Extract the [X, Y] coordinate from the center of the cell holding the provided text.  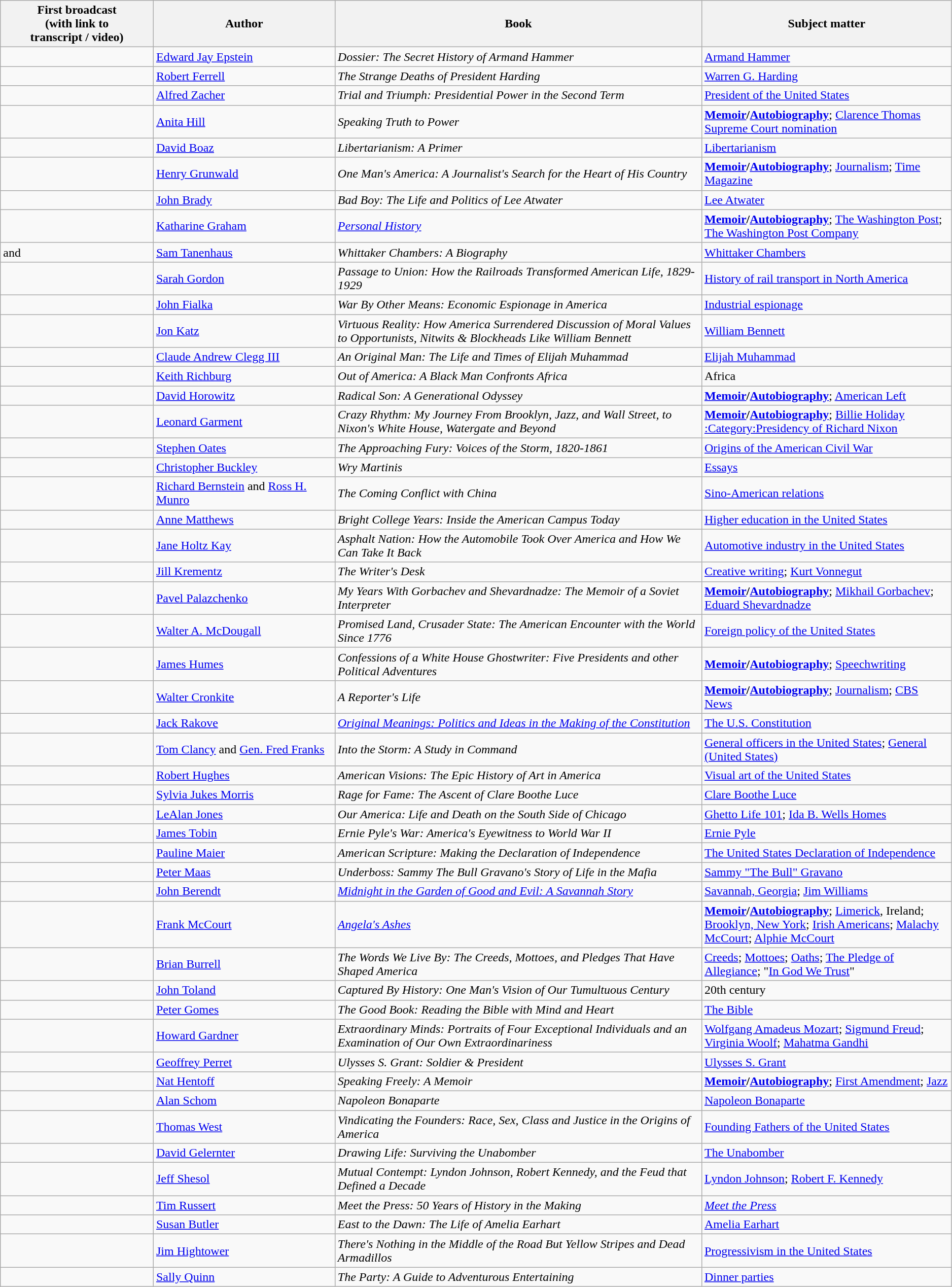
The Bible [827, 1010]
Progressivism in the United States [827, 1251]
Thomas West [244, 1126]
Edward Jay Epstein [244, 57]
Angela's Ashes [518, 924]
Whittaker Chambers: A Biography [518, 252]
Jeff Shesol [244, 1179]
Drawing Life: Surviving the Unabomber [518, 1153]
Promised Land, Crusader State: The American Encounter with the World Since 1776 [518, 631]
General officers in the United States; General (United States) [827, 749]
Ulysses S. Grant: Soldier & President [518, 1062]
Henry Grunwald [244, 173]
Africa [827, 376]
Memoir/Autobiography; The Washington Post; The Washington Post Company [827, 226]
Alfred Zacher [244, 95]
An Original Man: The Life and Times of Elijah Muhammad [518, 357]
William Bennett [827, 331]
Mutual Contempt: Lyndon Johnson, Robert Kennedy, and the Feud that Defined a Decade [518, 1179]
Ernie Pyle [827, 833]
Robert Ferrell [244, 76]
Author [244, 24]
Foreign policy of the United States [827, 631]
Amelia Earhart [827, 1225]
Memoir/Autobiography; First Amendment; Jazz [827, 1081]
John Berendt [244, 891]
Nat Hentoff [244, 1081]
Trial and Triumph: Presidential Power in the Second Term [518, 95]
Personal History [518, 226]
Extraordinary Minds: Portraits of Four Exceptional Individuals and an Examination of Our Own Extraordinariness [518, 1036]
Sam Tanenhaus [244, 252]
Whittaker Chambers [827, 252]
Ulysses S. Grant [827, 1062]
James Humes [244, 664]
Wolfgang Amadeus Mozart; Sigmund Freud; Virginia Woolf; Mahatma Gandhi [827, 1036]
Visual art of the United States [827, 776]
John Fialka [244, 304]
Jim Hightower [244, 1251]
Warren G. Harding [827, 76]
Asphalt Nation: How the Automobile Took Over America and How We Can Take It Back [518, 546]
Virtuous Reality: How America Surrendered Discussion of Moral Values to Opportunists, Nitwits & Blockheads Like William Bennett [518, 331]
Tim Russert [244, 1205]
Walter Cronkite [244, 697]
The Good Book: Reading the Bible with Mind and Heart [518, 1010]
Sylvia Jukes Morris [244, 795]
My Years With Gorbachev and Shevardnadze: The Memoir of a Soviet Interpreter [518, 598]
Origins of the American Civil War [827, 448]
First broadcast(with link totranscript / video) [77, 24]
Founding Fathers of the United States [827, 1126]
Rage for Fame: The Ascent of Clare Boothe Luce [518, 795]
Bad Boy: The Life and Politics of Lee Atwater [518, 200]
American Scripture: Making the Declaration of Independence [518, 853]
Radical Son: A Generational Odyssey [518, 396]
Ernie Pyle's War: America's Eyewitness to World War II [518, 833]
John Toland [244, 990]
Crazy Rhythm: My Journey From Brooklyn, Jazz, and Wall Street, to Nixon's White House, Watergate and Beyond [518, 422]
Memoir/Autobiography; Speechwriting [827, 664]
Original Meanings: Politics and Ideas in the Making of the Constitution [518, 723]
Creeds; Mottoes; Oaths; The Pledge of Allegiance; "In God We Trust" [827, 964]
A Reporter's Life [518, 697]
Jill Krementz [244, 572]
The Approaching Fury: Voices of the Storm, 1820-1861 [518, 448]
and [77, 252]
Howard Gardner [244, 1036]
Sarah Gordon [244, 278]
Libertarianism [827, 148]
Alan Schom [244, 1100]
Our America: Life and Death on the South Side of Chicago [518, 814]
20th century [827, 990]
East to the Dawn: The Life of Amelia Earhart [518, 1225]
Katharine Graham [244, 226]
Walter A. McDougall [244, 631]
Jane Holtz Kay [244, 546]
Creative writing; Kurt Vonnegut [827, 572]
Libertarianism: A Primer [518, 148]
Ghetto Life 101; Ida B. Wells Homes [827, 814]
American Visions: The Epic History of Art in America [518, 776]
Memoir/Autobiography; Clarence Thomas Supreme Court nomination [827, 122]
Dossier: The Secret History of Armand Hammer [518, 57]
Dinner parties [827, 1277]
Industrial espionage [827, 304]
The Party: A Guide to Adventurous Entertaining [518, 1277]
David Boaz [244, 148]
Memoir/Autobiography; Limerick, Ireland; Brooklyn, New York; Irish Americans; Malachy McCourt; Alphie McCourt [827, 924]
The Unabomber [827, 1153]
James Tobin [244, 833]
Jon Katz [244, 331]
Into the Storm: A Study in Command [518, 749]
Confessions of a White House Ghostwriter: Five Presidents and other Political Adventures [518, 664]
Tom Clancy and Gen. Fred Franks [244, 749]
John Brady [244, 200]
Christopher Buckley [244, 467]
There's Nothing in the Middle of the Road But Yellow Stripes and Dead Armadillos [518, 1251]
The U.S. Constitution [827, 723]
Armand Hammer [827, 57]
Sammy "The Bull" Gravano [827, 872]
Automotive industry in the United States [827, 546]
Book [518, 24]
Pauline Maier [244, 853]
Elijah Muhammad [827, 357]
War By Other Means: Economic Espionage in America [518, 304]
Pavel Palazchenko [244, 598]
Susan Butler [244, 1225]
David Horowitz [244, 396]
Anita Hill [244, 122]
The Coming Conflict with China [518, 493]
Higher education in the United States [827, 519]
Geoffrey Perret [244, 1062]
One Man's America: A Journalist's Search for the Heart of His Country [518, 173]
Bright College Years: Inside the American Campus Today [518, 519]
Clare Boothe Luce [827, 795]
Memoir/Autobiography; Journalism; CBS News [827, 697]
Anne Matthews [244, 519]
Underboss: Sammy The Bull Gravano's Story of Life in the Mafia [518, 872]
Lee Atwater [827, 200]
Memoir/Autobiography; Journalism; Time Magazine [827, 173]
Out of America: A Black Man Confronts Africa [518, 376]
Peter Maas [244, 872]
Richard Bernstein and Ross H. Munro [244, 493]
Jack Rakove [244, 723]
Leonard Garment [244, 422]
Sally Quinn [244, 1277]
Memoir/Autobiography; American Left [827, 396]
The Strange Deaths of President Harding [518, 76]
Peter Gomes [244, 1010]
Memoir/Autobiography; Billie Holiday :Category:Presidency of Richard Nixon [827, 422]
Speaking Truth to Power [518, 122]
Stephen Oates [244, 448]
Brian Burrell [244, 964]
History of rail transport in North America [827, 278]
Captured By History: One Man's Vision of Our Tumultuous Century [518, 990]
Lyndon Johnson; Robert F. Kennedy [827, 1179]
Subject matter [827, 24]
LeAlan Jones [244, 814]
Claude Andrew Clegg III [244, 357]
David Gelernter [244, 1153]
Essays [827, 467]
The Writer's Desk [518, 572]
Meet the Press [827, 1205]
Meet the Press: 50 Years of History in the Making [518, 1205]
Sino-American relations [827, 493]
Speaking Freely: A Memoir [518, 1081]
Wry Martinis [518, 467]
President of the United States [827, 95]
Passage to Union: How the Railroads Transformed American Life, 1829-1929 [518, 278]
Robert Hughes [244, 776]
Midnight in the Garden of Good and Evil: A Savannah Story [518, 891]
Vindicating the Founders: Race, Sex, Class and Justice in the Origins of America [518, 1126]
Savannah, Georgia; Jim Williams [827, 891]
The United States Declaration of Independence [827, 853]
Memoir/Autobiography; Mikhail Gorbachev; Eduard Shevardnadze [827, 598]
Frank McCourt [244, 924]
Keith Richburg [244, 376]
The Words We Live By: The Creeds, Mottoes, and Pledges That Have Shaped America [518, 964]
